Locate the cell with the specified text and output its (x, y) center coordinate. 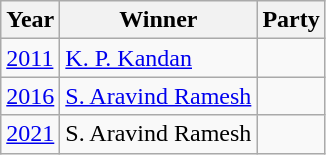
Party (291, 20)
2016 (30, 96)
K. P. Kandan (158, 58)
2011 (30, 58)
Year (30, 20)
2021 (30, 134)
Winner (158, 20)
